Locate the cell with the specified text and output its (x, y) center coordinate. 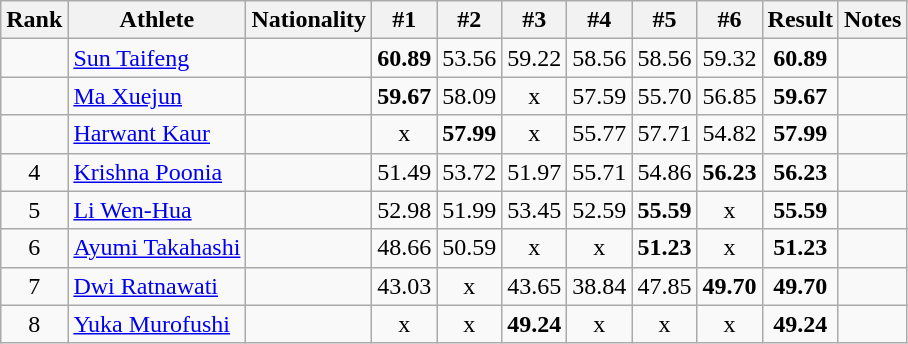
Athlete (157, 20)
#6 (730, 20)
59.22 (534, 58)
38.84 (600, 286)
47.85 (664, 286)
53.45 (534, 210)
Ayumi Takahashi (157, 248)
54.82 (730, 134)
Notes (872, 20)
Nationality (309, 20)
Li Wen-Hua (157, 210)
55.77 (600, 134)
Rank (34, 20)
57.71 (664, 134)
#5 (664, 20)
7 (34, 286)
48.66 (404, 248)
53.72 (470, 172)
Sun Taifeng (157, 58)
57.59 (600, 96)
58.09 (470, 96)
#4 (600, 20)
Ma Xuejun (157, 96)
51.49 (404, 172)
Dwi Ratnawati (157, 286)
Krishna Poonia (157, 172)
43.65 (534, 286)
55.70 (664, 96)
56.85 (730, 96)
54.86 (664, 172)
55.71 (600, 172)
52.98 (404, 210)
#2 (470, 20)
59.32 (730, 58)
#3 (534, 20)
8 (34, 324)
5 (34, 210)
51.99 (470, 210)
4 (34, 172)
Result (800, 20)
Harwant Kaur (157, 134)
51.97 (534, 172)
52.59 (600, 210)
#1 (404, 20)
50.59 (470, 248)
43.03 (404, 286)
53.56 (470, 58)
6 (34, 248)
Yuka Murofushi (157, 324)
